Determine the (X, Y) coordinate at the center of the cell enclosing the given text.  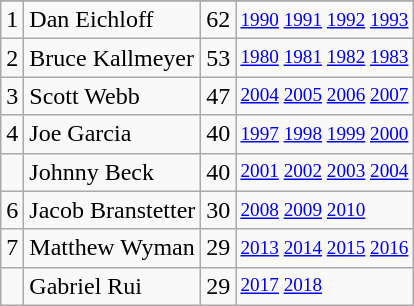
6 (12, 210)
1990 1991 1992 1993 (324, 20)
1 (12, 20)
2004 2005 2006 2007 (324, 96)
4 (12, 134)
Johnny Beck (112, 172)
Joe Garcia (112, 134)
62 (218, 20)
1997 1998 1999 2000 (324, 134)
53 (218, 58)
Dan Eichloff (112, 20)
2013 2014 2015 2016 (324, 248)
1980 1981 1982 1983 (324, 58)
2 (12, 58)
Scott Webb (112, 96)
2001 2002 2003 2004 (324, 172)
Bruce Kallmeyer (112, 58)
2008 2009 2010 (324, 210)
Gabriel Rui (112, 286)
Matthew Wyman (112, 248)
3 (12, 96)
2017 2018 (324, 286)
47 (218, 96)
7 (12, 248)
Jacob Branstetter (112, 210)
30 (218, 210)
